Capture the cell that displays the provided text and extract its (X, Y) central coordinate. 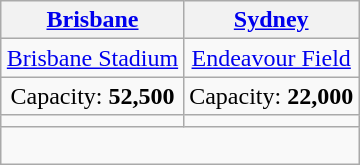
Endeavour Field (272, 58)
Brisbane Stadium (92, 58)
Brisbane (92, 20)
Capacity: 22,000 (272, 96)
Capacity: 52,500 (92, 96)
Sydney (272, 20)
